Extract the [x, y] coordinate from the center of the cell holding the provided text.  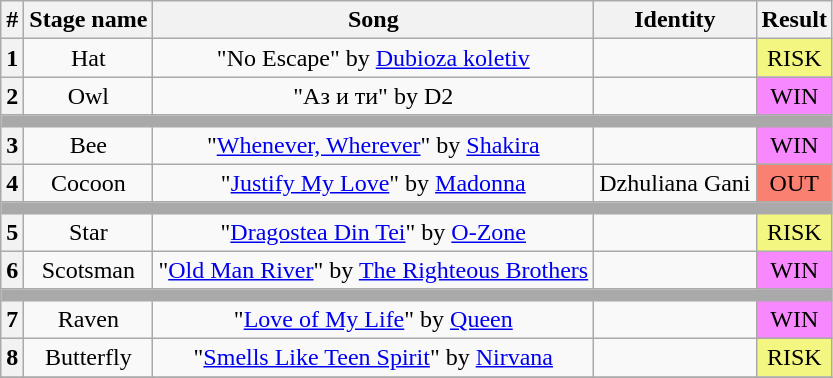
Raven [88, 319]
8 [12, 357]
1 [12, 58]
Scotsman [88, 270]
Dzhuliana Gani [675, 183]
Hat [88, 58]
Bee [88, 145]
5 [12, 232]
Stage name [88, 20]
# [12, 20]
Butterfly [88, 357]
Star [88, 232]
"Justify My Love" by Madonna [374, 183]
"Love of My Life" by Queen [374, 319]
3 [12, 145]
"Smells Like Teen Spirit" by Nirvana [374, 357]
7 [12, 319]
Owl [88, 96]
"Whenever, Wherever" by Shakira [374, 145]
"Old Man River" by The Righteous Brothers [374, 270]
Identity [675, 20]
Result [794, 20]
"No Escape" by Dubioza koletiv [374, 58]
Song [374, 20]
2 [12, 96]
Cocoon [88, 183]
4 [12, 183]
"Аз и ти" by D2 [374, 96]
6 [12, 270]
OUT [794, 183]
"Dragostea Din Tei" by O-Zone [374, 232]
